Identify which cell holds the provided text, then report its (X, Y) central coordinate. 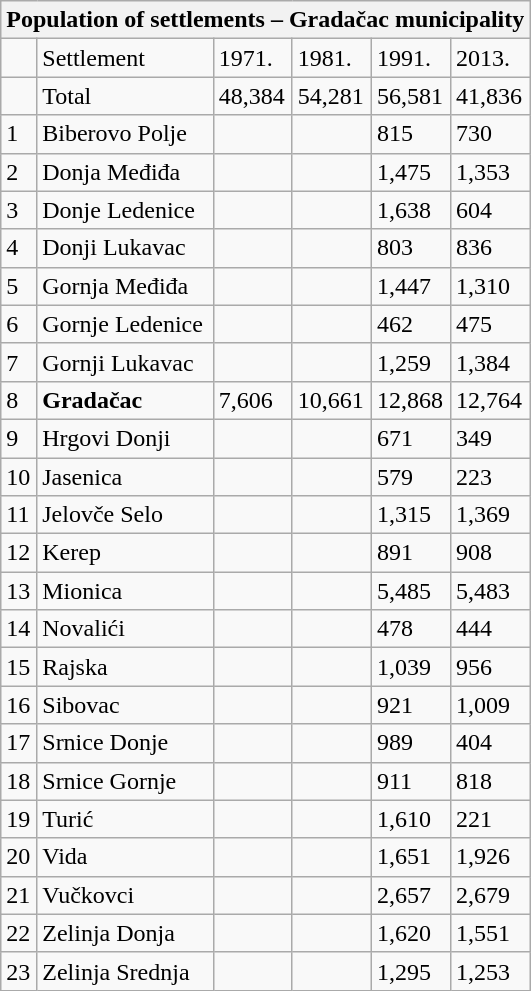
475 (490, 324)
836 (490, 248)
Biberovo Polje (125, 134)
1,315 (410, 515)
9 (19, 438)
Vučkovci (125, 895)
671 (410, 438)
Zelinja Donja (125, 933)
2,657 (410, 895)
1,009 (490, 705)
462 (410, 324)
18 (19, 781)
Turić (125, 819)
Sibovac (125, 705)
1,610 (410, 819)
Total (125, 96)
14 (19, 629)
989 (410, 743)
404 (490, 743)
5,485 (410, 591)
Vida (125, 857)
818 (490, 781)
Hrgovi Donji (125, 438)
7 (19, 362)
15 (19, 667)
221 (490, 819)
Donja Međiđa (125, 172)
2 (19, 172)
4 (19, 248)
Srnice Gornje (125, 781)
21 (19, 895)
Donje Ledenice (125, 210)
Kerep (125, 553)
891 (410, 553)
Jasenica (125, 477)
5,483 (490, 591)
1,475 (410, 172)
48,384 (252, 96)
11 (19, 515)
579 (410, 477)
1,039 (410, 667)
1,651 (410, 857)
56,581 (410, 96)
7,606 (252, 400)
1,353 (490, 172)
8 (19, 400)
1971. (252, 58)
2013. (490, 58)
1,369 (490, 515)
23 (19, 971)
1981. (332, 58)
Mionica (125, 591)
Gornja Međiđa (125, 286)
2,679 (490, 895)
956 (490, 667)
Jelovče Selo (125, 515)
10 (19, 477)
6 (19, 324)
Settlement (125, 58)
17 (19, 743)
1,638 (410, 210)
12,764 (490, 400)
730 (490, 134)
3 (19, 210)
54,281 (332, 96)
223 (490, 477)
12,868 (410, 400)
1,447 (410, 286)
815 (410, 134)
12 (19, 553)
803 (410, 248)
Rajska (125, 667)
22 (19, 933)
1991. (410, 58)
13 (19, 591)
1,253 (490, 971)
Donji Lukavac (125, 248)
Gornji Lukavac (125, 362)
10,661 (332, 400)
41,836 (490, 96)
1,295 (410, 971)
1,259 (410, 362)
1 (19, 134)
Zelinja Srednja (125, 971)
19 (19, 819)
Gradačac (125, 400)
1,551 (490, 933)
16 (19, 705)
5 (19, 286)
1,310 (490, 286)
1,620 (410, 933)
Population of settlements – Gradačac municipality (266, 20)
349 (490, 438)
20 (19, 857)
604 (490, 210)
1,926 (490, 857)
921 (410, 705)
1,384 (490, 362)
911 (410, 781)
444 (490, 629)
908 (490, 553)
Srnice Donje (125, 743)
478 (410, 629)
Gornje Ledenice (125, 324)
Novalići (125, 629)
